Return the (X, Y) coordinate for the center point of the cell that contains the specified text.  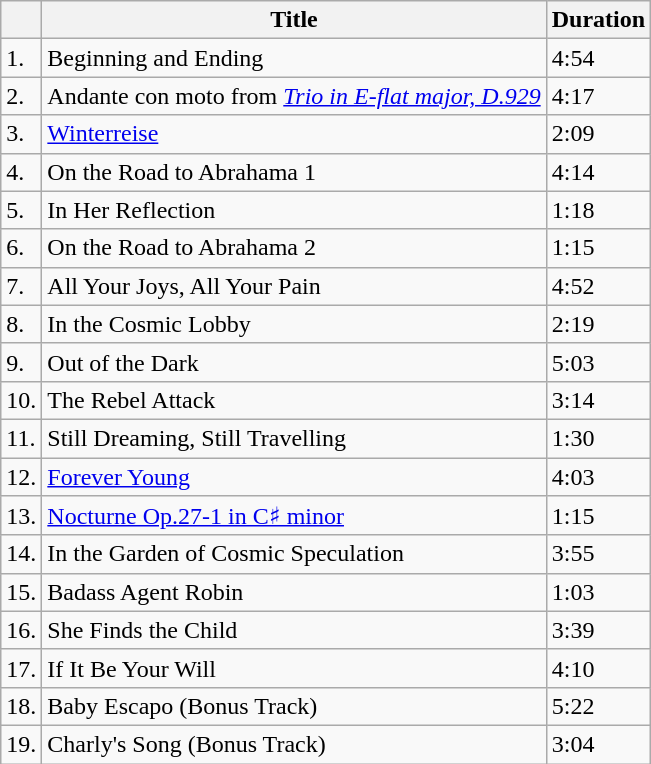
17. (22, 668)
14. (22, 554)
1:30 (598, 438)
3:39 (598, 630)
18. (22, 706)
Title (294, 20)
Duration (598, 20)
13. (22, 516)
She Finds the Child (294, 630)
On the Road to Abrahama 2 (294, 248)
All Your Joys, All Your Pain (294, 286)
In the Cosmic Lobby (294, 324)
If It Be Your Will (294, 668)
3:14 (598, 400)
Nocturne Op.27-1 in C♯ minor (294, 516)
The Rebel Attack (294, 400)
2. (22, 96)
4. (22, 172)
Charly's Song (Bonus Track) (294, 744)
1:03 (598, 592)
Winterreise (294, 134)
15. (22, 592)
1. (22, 58)
Badass Agent Robin (294, 592)
3:55 (598, 554)
3:04 (598, 744)
6. (22, 248)
7. (22, 286)
In the Garden of Cosmic Speculation (294, 554)
4:54 (598, 58)
19. (22, 744)
5. (22, 210)
2:09 (598, 134)
12. (22, 477)
Andante con moto from Trio in E-flat major, D.929 (294, 96)
9. (22, 362)
8. (22, 324)
On the Road to Abrahama 1 (294, 172)
4:17 (598, 96)
In Her Reflection (294, 210)
1:18 (598, 210)
4:14 (598, 172)
4:03 (598, 477)
11. (22, 438)
5:03 (598, 362)
Baby Escapo (Bonus Track) (294, 706)
Beginning and Ending (294, 58)
3. (22, 134)
10. (22, 400)
Out of the Dark (294, 362)
4:10 (598, 668)
16. (22, 630)
4:52 (598, 286)
Still Dreaming, Still Travelling (294, 438)
Forever Young (294, 477)
2:19 (598, 324)
5:22 (598, 706)
